Determine the [X, Y] coordinate at the center of the cell enclosing the given text.  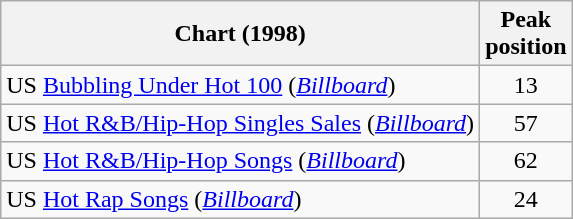
62 [526, 161]
Peakposition [526, 34]
US Hot Rap Songs (Billboard) [240, 199]
US Bubbling Under Hot 100 (Billboard) [240, 85]
US Hot R&B/Hip-Hop Singles Sales (Billboard) [240, 123]
US Hot R&B/Hip-Hop Songs (Billboard) [240, 161]
13 [526, 85]
57 [526, 123]
24 [526, 199]
Chart (1998) [240, 34]
